For the text-containing cell, return its midpoint in [x, y] coordinate format. 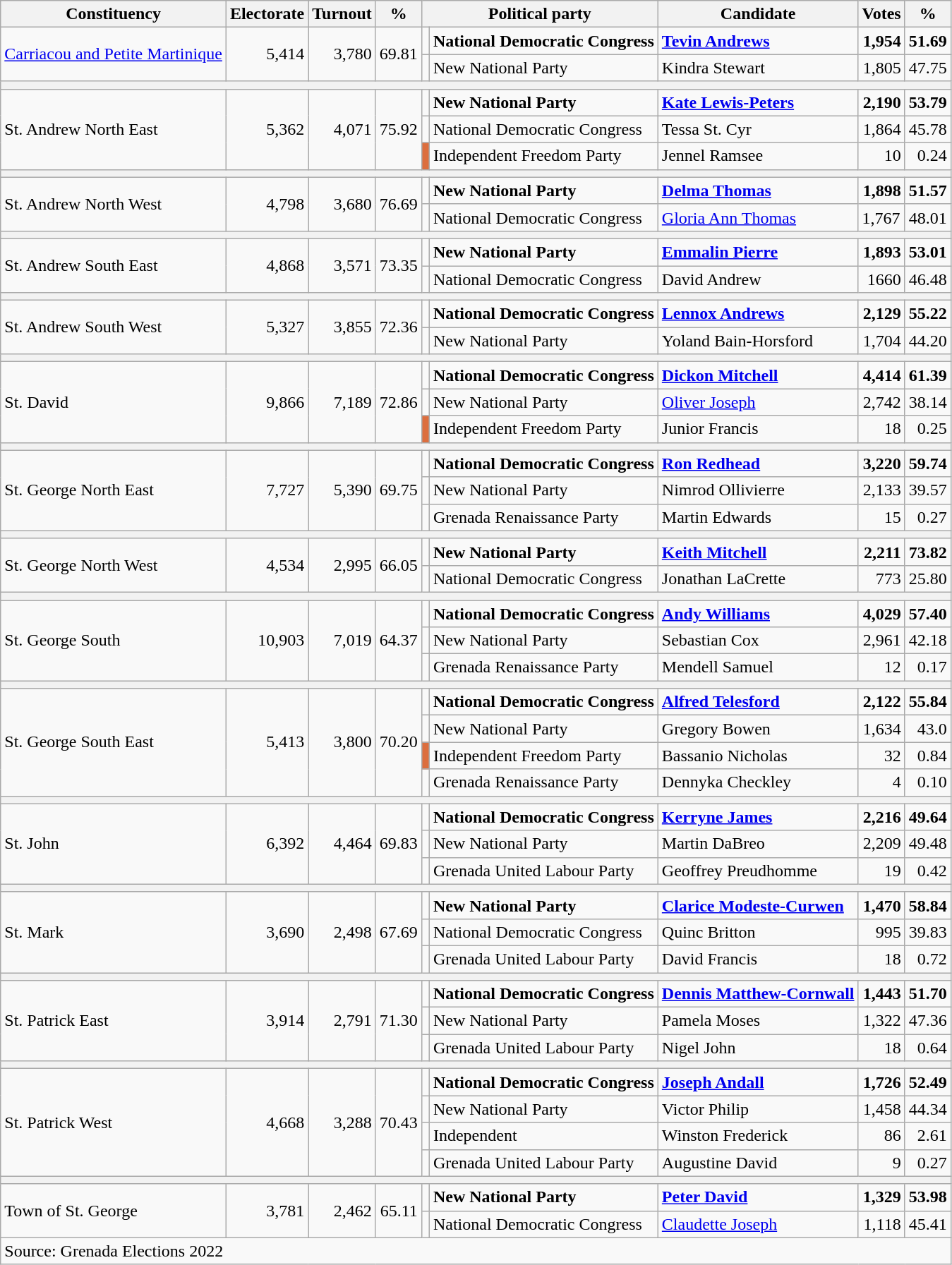
45.41 [927, 1224]
3,780 [342, 54]
49.48 [927, 844]
43.0 [927, 729]
51.57 [927, 190]
38.14 [927, 402]
Turnout [342, 14]
Dickon Mitchell [758, 375]
5,362 [267, 129]
69.81 [398, 54]
57.40 [927, 613]
67.69 [398, 932]
47.75 [927, 68]
64.37 [398, 640]
2,961 [881, 641]
2,211 [881, 552]
4,534 [267, 565]
76.69 [398, 204]
Dennis Matthew-Cornwall [758, 994]
2,462 [342, 1211]
32 [881, 756]
53.01 [927, 252]
0.17 [927, 667]
0.64 [927, 1048]
1,443 [881, 994]
Gloria Ann Thomas [758, 217]
0.72 [927, 959]
Geoffrey Preudhomme [758, 871]
2,216 [881, 817]
1,893 [881, 252]
70.43 [398, 1122]
St. Andrew North East [114, 129]
65.11 [398, 1211]
Augustine David [758, 1163]
53.98 [927, 1197]
7,727 [267, 490]
Emmalin Pierre [758, 252]
73.35 [398, 265]
2,209 [881, 844]
3,914 [267, 1021]
3,855 [342, 327]
Junior Francis [758, 429]
St. George North West [114, 565]
Kindra Stewart [758, 68]
4,414 [881, 375]
Nimrod Ollivierre [758, 490]
5,390 [342, 490]
Gregory Bowen [758, 729]
55.22 [927, 314]
3,781 [267, 1211]
45.78 [927, 129]
46.48 [927, 279]
Clarice Modeste-Curwen [758, 905]
51.69 [927, 41]
Keith Mitchell [758, 552]
1,767 [881, 217]
66.05 [398, 565]
53.79 [927, 102]
2,498 [342, 932]
1,704 [881, 341]
72.86 [398, 402]
Ron Redhead [758, 464]
42.18 [927, 641]
72.36 [398, 327]
David Andrew [758, 279]
7,019 [342, 640]
Joseph Andall [758, 1082]
Quinc Britton [758, 932]
Jennel Ramsee [758, 156]
52.49 [927, 1082]
St. Andrew South East [114, 265]
2,133 [881, 490]
Sebastian Cox [758, 641]
3,288 [342, 1122]
773 [881, 579]
59.74 [927, 464]
47.36 [927, 1021]
5,327 [267, 327]
44.20 [927, 341]
39.83 [927, 932]
0.10 [927, 782]
St. Andrew North West [114, 204]
St. Patrick West [114, 1122]
Claudette Joseph [758, 1224]
3,690 [267, 932]
86 [881, 1136]
2,122 [881, 702]
12 [881, 667]
6,392 [267, 844]
9 [881, 1163]
Andy Williams [758, 613]
2,129 [881, 314]
1,470 [881, 905]
55.84 [927, 702]
Peter David [758, 1197]
10 [881, 156]
1,118 [881, 1224]
Winston Frederick [758, 1136]
71.30 [398, 1021]
1660 [881, 279]
58.84 [927, 905]
Bassanio Nicholas [758, 756]
Dennyka Checkley [758, 782]
Martin Edwards [758, 517]
9,866 [267, 402]
0.24 [927, 156]
Votes [881, 14]
Political party [539, 14]
51.70 [927, 994]
Nigel John [758, 1048]
Mendell Samuel [758, 667]
Lennox Andrews [758, 314]
4,798 [267, 204]
Town of St. George [114, 1211]
Kate Lewis-Peters [758, 102]
1,864 [881, 129]
Electorate [267, 14]
4,668 [267, 1122]
1,954 [881, 41]
Oliver Joseph [758, 402]
3,220 [881, 464]
0.25 [927, 429]
5,413 [267, 742]
0.84 [927, 756]
Yoland Bain-Horsford [758, 341]
St. Patrick East [114, 1021]
69.83 [398, 844]
St. John [114, 844]
Source: Grenada Elections 2022 [476, 1251]
1,726 [881, 1082]
St. George South East [114, 742]
4,071 [342, 129]
1,329 [881, 1197]
Alfred Telesford [758, 702]
Delma Thomas [758, 190]
2.61 [927, 1136]
Tevin Andrews [758, 41]
1,898 [881, 190]
15 [881, 517]
Candidate [758, 14]
1,634 [881, 729]
995 [881, 932]
2,995 [342, 565]
4,868 [267, 265]
61.39 [927, 375]
19 [881, 871]
David Francis [758, 959]
St. George North East [114, 490]
4 [881, 782]
3,680 [342, 204]
Kerryne James [758, 817]
73.82 [927, 552]
1,458 [881, 1109]
10,903 [267, 640]
75.92 [398, 129]
48.01 [927, 217]
4,464 [342, 844]
0.42 [927, 871]
3,800 [342, 742]
St. Andrew South West [114, 327]
2,791 [342, 1021]
Tessa St. Cyr [758, 129]
Constituency [114, 14]
Martin DaBreo [758, 844]
Pamela Moses [758, 1021]
Independent [543, 1136]
3,571 [342, 265]
2,190 [881, 102]
St. David [114, 402]
7,189 [342, 402]
5,414 [267, 54]
39.57 [927, 490]
69.75 [398, 490]
44.34 [927, 1109]
4,029 [881, 613]
70.20 [398, 742]
2,742 [881, 402]
49.64 [927, 817]
25.80 [927, 579]
St. George South [114, 640]
1,322 [881, 1021]
1,805 [881, 68]
Jonathan LaCrette [758, 579]
Carriacou and Petite Martinique [114, 54]
St. Mark [114, 932]
Victor Philip [758, 1109]
